Output the [X, Y] coordinate of the center of the cell containing the given text.  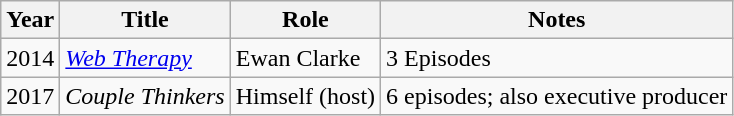
Notes [557, 20]
2014 [30, 58]
3 Episodes [557, 58]
Web Therapy [145, 58]
Title [145, 20]
2017 [30, 96]
Himself (host) [305, 96]
Couple Thinkers [145, 96]
Ewan Clarke [305, 58]
Year [30, 20]
Role [305, 20]
6 episodes; also executive producer [557, 96]
